Identify which cell holds the provided text, then report its (X, Y) central coordinate. 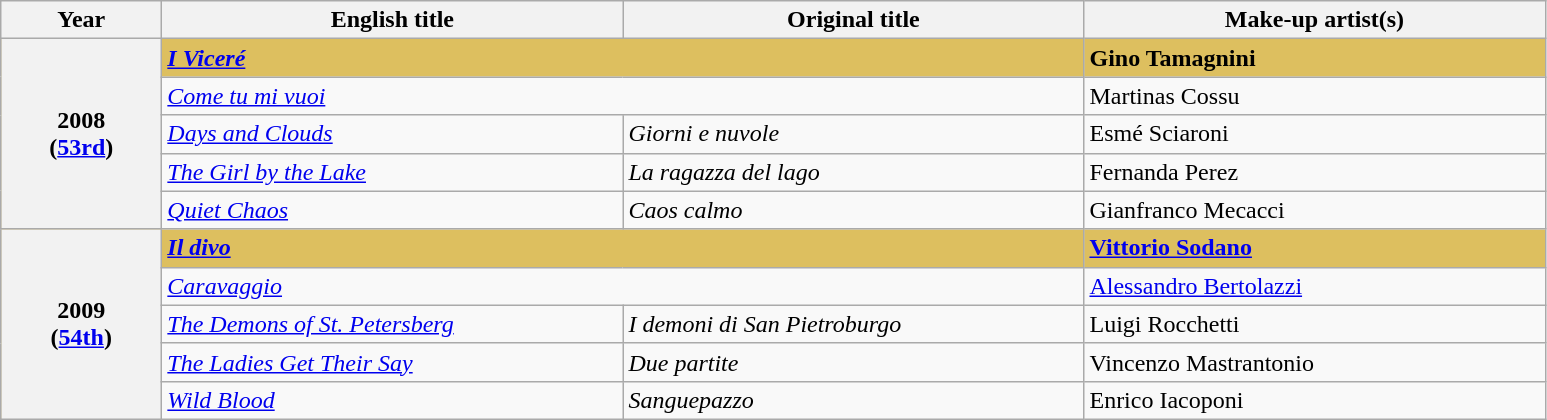
I demoni di San Pietroburgo (854, 324)
Il divo (623, 248)
Year (82, 20)
Fernanda Perez (1314, 172)
Luigi Rocchetti (1314, 324)
2009(54th) (82, 324)
Enrico Iacoponi (1314, 400)
The Demons of St. Petersberg (392, 324)
English title (392, 20)
2008(53rd) (82, 134)
Sanguepazzo (854, 400)
Come tu mi vuoi (623, 96)
The Ladies Get Their Say (392, 362)
Giorni e nuvole (854, 134)
Make-up artist(s) (1314, 20)
Caos calmo (854, 210)
Original title (854, 20)
The Girl by the Lake (392, 172)
Caravaggio (623, 286)
Vittorio Sodano (1314, 248)
Quiet Chaos (392, 210)
Gino Tamagnini (1314, 58)
I Viceré (623, 58)
Esmé Sciaroni (1314, 134)
Due partite (854, 362)
Wild Blood (392, 400)
Martinas Cossu (1314, 96)
La ragazza del lago (854, 172)
Vincenzo Mastrantonio (1314, 362)
Alessandro Bertolazzi (1314, 286)
Gianfranco Mecacci (1314, 210)
Days and Clouds (392, 134)
